Search for the cell housing the specified text and yield its [x, y] center coordinate. 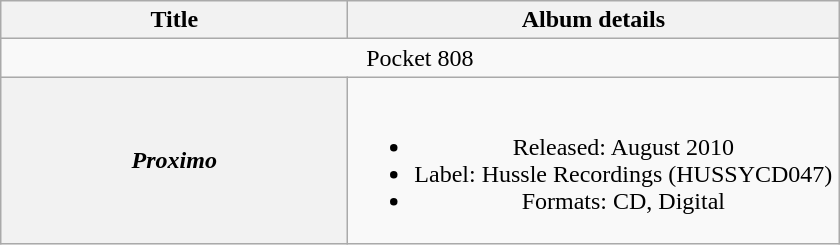
Album details [594, 20]
Title [174, 20]
Pocket 808 [420, 58]
Released: August 2010Label: Hussle Recordings (HUSSYCD047)Formats: CD, Digital [594, 160]
Proximo [174, 160]
